Identify which cell holds the provided text, then report its [x, y] central coordinate. 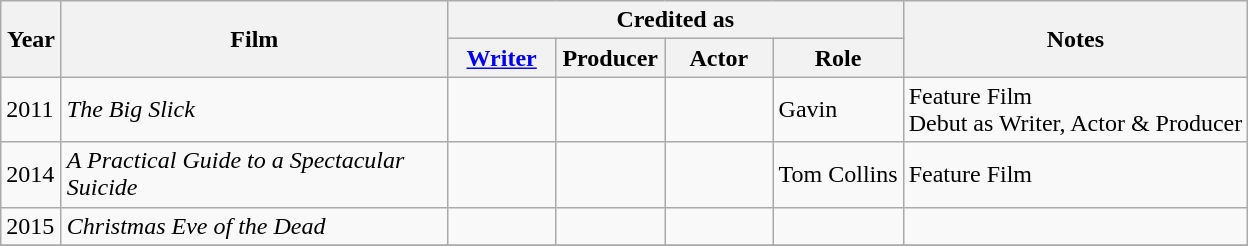
Christmas Eve of the Dead [254, 226]
Credited as [675, 20]
Writer [502, 58]
Gavin [838, 110]
Feature FilmDebut as Writer, Actor & Producer [1076, 110]
Notes [1076, 39]
2015 [32, 226]
Role [838, 58]
Actor [718, 58]
A Practical Guide to a Spectacular Suicide [254, 174]
Tom Collins [838, 174]
2011 [32, 110]
2014 [32, 174]
Year [32, 39]
The Big Slick [254, 110]
Film [254, 39]
Feature Film [1076, 174]
Producer [610, 58]
